Provide the (X, Y) coordinate of the cell's center where the given text is located.  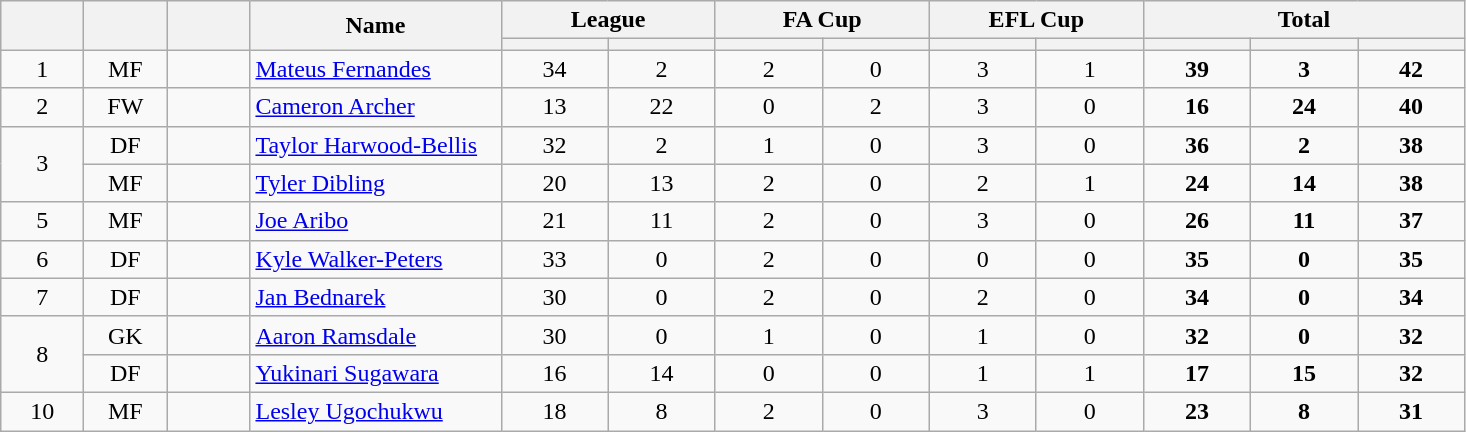
36 (1196, 145)
Name (376, 26)
Tyler Dibling (376, 183)
FA Cup (822, 20)
Jan Bednarek (376, 297)
39 (1196, 69)
Cameron Archer (376, 107)
EFL Cup (1036, 20)
FW (126, 107)
5 (42, 221)
17 (1196, 373)
Yukinari Sugawara (376, 373)
40 (1412, 107)
Joe Aribo (376, 221)
Taylor Harwood-Bellis (376, 145)
Lesley Ugochukwu (376, 411)
26 (1196, 221)
37 (1412, 221)
33 (554, 259)
22 (662, 107)
31 (1412, 411)
7 (42, 297)
GK (126, 335)
23 (1196, 411)
League (608, 20)
10 (42, 411)
42 (1412, 69)
15 (1304, 373)
Kyle Walker-Peters (376, 259)
18 (554, 411)
20 (554, 183)
Total (1304, 20)
Aaron Ramsdale (376, 335)
Mateus Fernandes (376, 69)
21 (554, 221)
6 (42, 259)
